Scan for the cell matching the given text and deliver its (X, Y) coordinate at center. 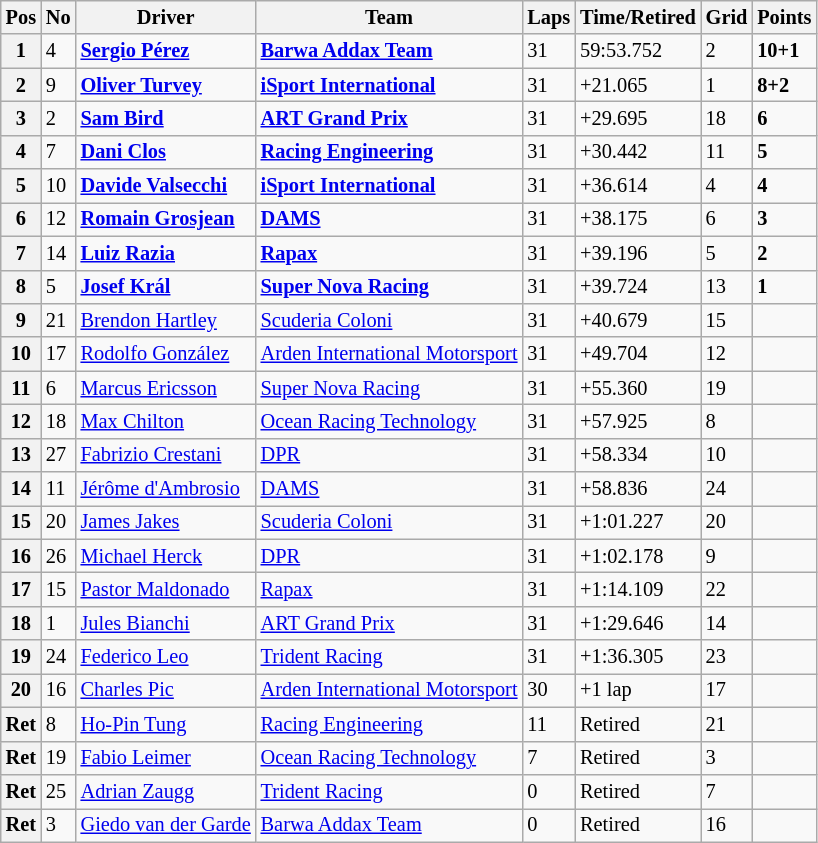
+58.836 (638, 489)
+36.614 (638, 186)
Luiz Razia (166, 253)
+49.704 (638, 354)
30 (548, 690)
10+1 (784, 51)
Fabrizio Crestani (166, 455)
Jules Bianchi (166, 623)
27 (58, 455)
Ho-Pin Tung (166, 724)
Grid (727, 17)
No (58, 17)
+58.334 (638, 455)
Josef Král (166, 287)
Laps (548, 17)
Sergio Pérez (166, 51)
+30.442 (638, 152)
Marcus Ericsson (166, 388)
+1 lap (638, 690)
Sam Bird (166, 118)
Points (784, 17)
23 (727, 657)
Jérôme d'Ambrosio (166, 489)
Michael Herck (166, 556)
+39.196 (638, 253)
James Jakes (166, 522)
+40.679 (638, 320)
Pastor Maldonado (166, 589)
Romain Grosjean (166, 219)
26 (58, 556)
Charles Pic (166, 690)
+21.065 (638, 85)
+1:29.646 (638, 623)
+1:14.109 (638, 589)
8+2 (784, 85)
25 (58, 791)
Davide Valsecchi (166, 186)
Max Chilton (166, 421)
Oliver Turvey (166, 85)
Adrian Zaugg (166, 791)
+1:02.178 (638, 556)
Federico Leo (166, 657)
+1:01.227 (638, 522)
Pos (21, 17)
Fabio Leimer (166, 758)
Team (390, 17)
+39.724 (638, 287)
Rodolfo González (166, 354)
59:53.752 (638, 51)
+57.925 (638, 421)
Brendon Hartley (166, 320)
+29.695 (638, 118)
+38.175 (638, 219)
Giedo van der Garde (166, 825)
22 (727, 589)
Dani Clos (166, 152)
+55.360 (638, 388)
Time/Retired (638, 17)
Driver (166, 17)
+1:36.305 (638, 657)
